From the cell containing the given text, extract its center point as [X, Y] coordinate. 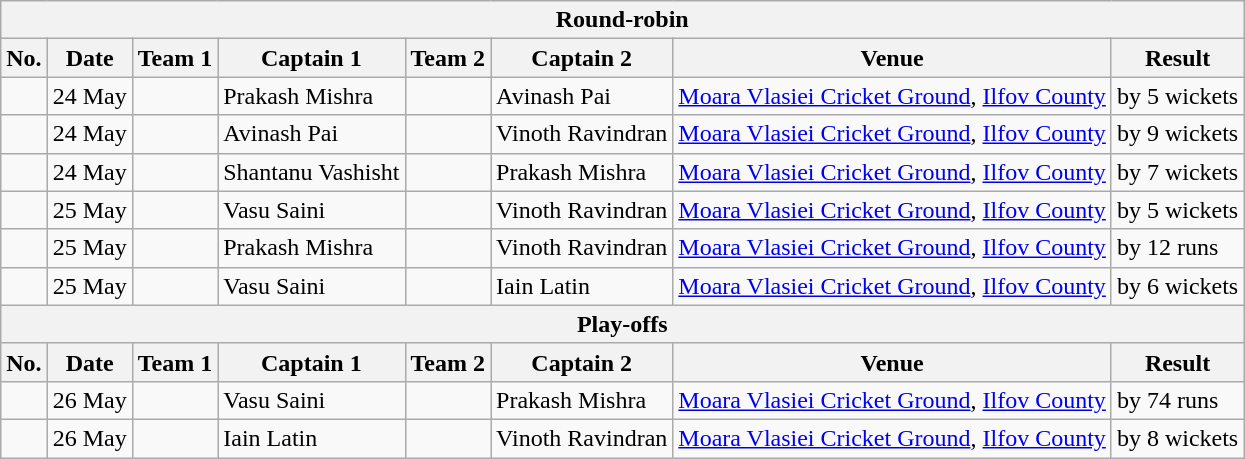
by 74 runs [1177, 400]
Round-robin [622, 20]
Play-offs [622, 324]
by 12 runs [1177, 248]
Shantanu Vashisht [312, 172]
by 7 wickets [1177, 172]
by 9 wickets [1177, 134]
by 8 wickets [1177, 438]
by 6 wickets [1177, 286]
